Return (x, y) of the center of cell containing provided text 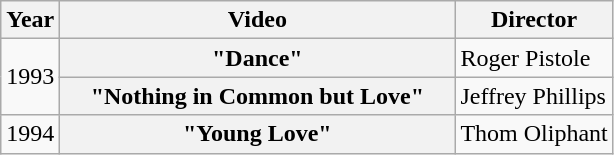
"Dance" (258, 58)
Year (30, 20)
Jeffrey Phillips (534, 96)
Director (534, 20)
Roger Pistole (534, 58)
1993 (30, 77)
Thom Oliphant (534, 134)
1994 (30, 134)
"Young Love" (258, 134)
"Nothing in Common but Love" (258, 96)
Video (258, 20)
